Detect which cell encompasses the target text, then output its (x, y) center coordinate. 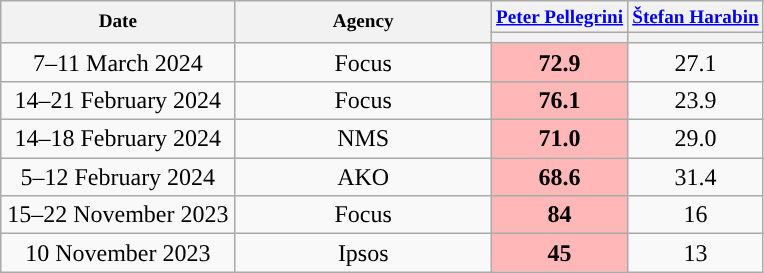
84 (560, 215)
71.0 (560, 139)
23.9 (696, 101)
29.0 (696, 139)
72.9 (560, 62)
Peter Pellegrini (560, 17)
45 (560, 253)
14–21 February 2024 (118, 101)
5–12 February 2024 (118, 177)
27.1 (696, 62)
NMS (364, 139)
AKO (364, 177)
7–11 March 2024 (118, 62)
Date (118, 22)
13 (696, 253)
Ipsos (364, 253)
76.1 (560, 101)
Štefan Harabin (696, 17)
Agency (364, 22)
15–22 November 2023 (118, 215)
31.4 (696, 177)
10 November 2023 (118, 253)
16 (696, 215)
68.6 (560, 177)
14–18 February 2024 (118, 139)
